Determine the [X, Y] coordinate at the center of the cell enclosing the given text.  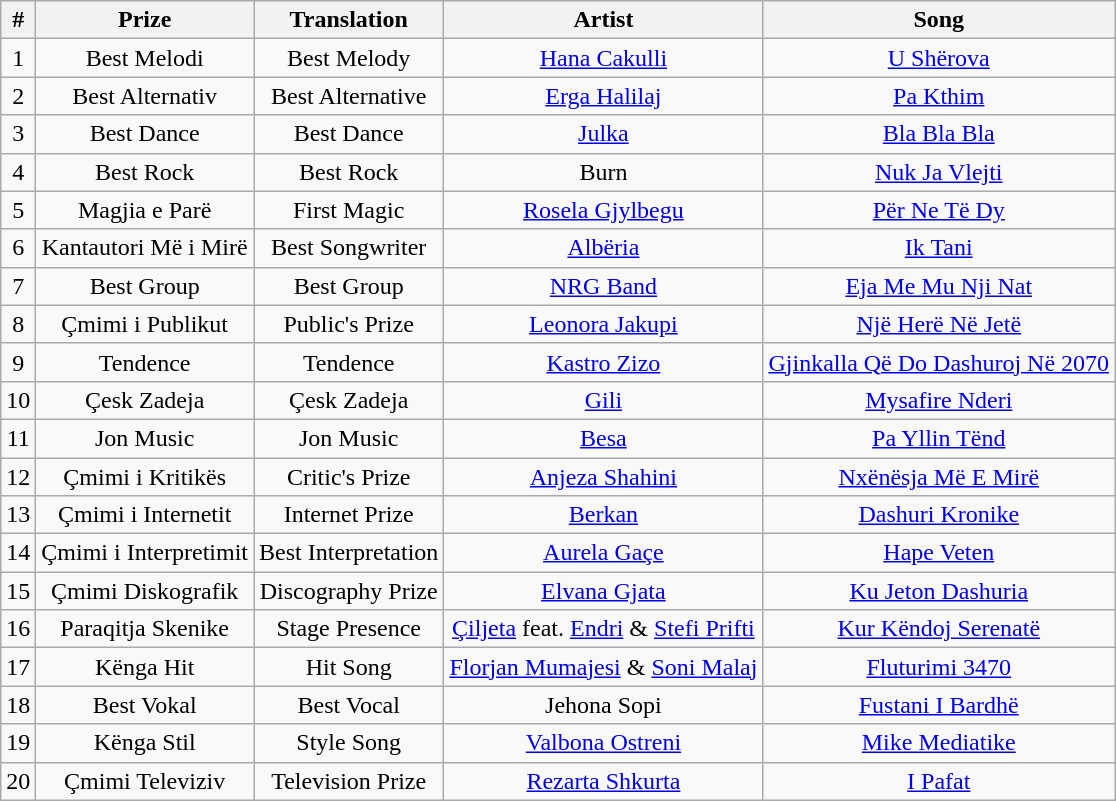
11 [18, 438]
Best Alternativ [145, 96]
Çiljeta feat. Endri & Stefi Prifti [604, 629]
Florjan Mumajesi & Soni Malaj [604, 667]
Çmimi i Kritikës [145, 477]
9 [18, 362]
2 [18, 96]
Çmimi i Publikut [145, 324]
Best Melodi [145, 58]
Leonora Jakupi [604, 324]
Rosela Gjylbegu [604, 210]
Artist [604, 20]
Eja Me Mu Nji Nat [939, 286]
Gjinkalla Që Do Dashuroj Në 2070 [939, 362]
First Magic [349, 210]
Pa Yllin Tënd [939, 438]
Fustani I Bardhë [939, 705]
14 [18, 553]
Ik Tani [939, 248]
6 [18, 248]
Style Song [349, 743]
Best Songwriter [349, 248]
I Pafat [939, 781]
5 [18, 210]
Gili [604, 400]
Best Alternative [349, 96]
12 [18, 477]
Anjeza Shahini [604, 477]
10 [18, 400]
Fluturimi 3470 [939, 667]
Elvana Gjata [604, 591]
Discography Prize [349, 591]
U Shërova [939, 58]
Television Prize [349, 781]
# [18, 20]
Burn [604, 172]
13 [18, 515]
Berkan [604, 515]
Stage Presence [349, 629]
Nuk Ja Vlejti [939, 172]
20 [18, 781]
Paraqitja Skenike [145, 629]
Bla Bla Bla [939, 134]
Prize [145, 20]
Song [939, 20]
15 [18, 591]
Çmimi Diskografik [145, 591]
Albëria [604, 248]
Hit Song [349, 667]
Besa [604, 438]
Aurela Gaçe [604, 553]
3 [18, 134]
Çmimi i Internetit [145, 515]
Ku Jeton Dashuria [939, 591]
19 [18, 743]
Best Interpretation [349, 553]
Pa Kthim [939, 96]
Magjia e Parë [145, 210]
Best Vocal [349, 705]
Erga Halilaj [604, 96]
Një Herë Në Jetë [939, 324]
Çmimi Televiziv [145, 781]
Kastro Zizo [604, 362]
Çmimi i Interpretimit [145, 553]
Best Melody [349, 58]
17 [18, 667]
16 [18, 629]
8 [18, 324]
Kur Këndoj Serenatë [939, 629]
4 [18, 172]
Critic's Prize [349, 477]
Mysafire Nderi [939, 400]
Nxënësja Më E Mirë [939, 477]
Public's Prize [349, 324]
7 [18, 286]
Rezarta Shkurta [604, 781]
Për Ne Të Dy [939, 210]
Kënga Hit [145, 667]
Valbona Ostreni [604, 743]
Internet Prize [349, 515]
NRG Band [604, 286]
Best Vokal [145, 705]
Kantautori Më i Mirë [145, 248]
1 [18, 58]
Julka [604, 134]
Translation [349, 20]
Hape Veten [939, 553]
Dashuri Kronike [939, 515]
Jehona Sopi [604, 705]
18 [18, 705]
Mike Mediatike [939, 743]
Hana Cakulli [604, 58]
Kënga Stil [145, 743]
